Return the [X, Y] coordinate for the center point of the cell that contains the specified text.  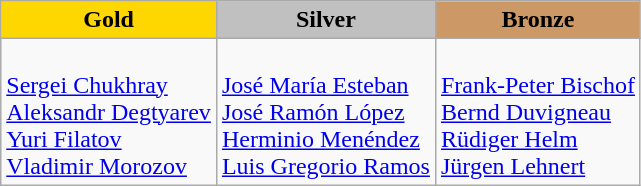
Frank-Peter BischofBernd DuvigneauRüdiger HelmJürgen Lehnert [538, 112]
Bronze [538, 20]
Silver [326, 20]
Gold [109, 20]
José María EstebanJosé Ramón LópezHerminio MenéndezLuis Gregorio Ramos [326, 112]
Sergei ChukhrayAleksandr DegtyarevYuri FilatovVladimir Morozov [109, 112]
